Extract the (x, y) coordinate from the center of the cell holding the provided text.  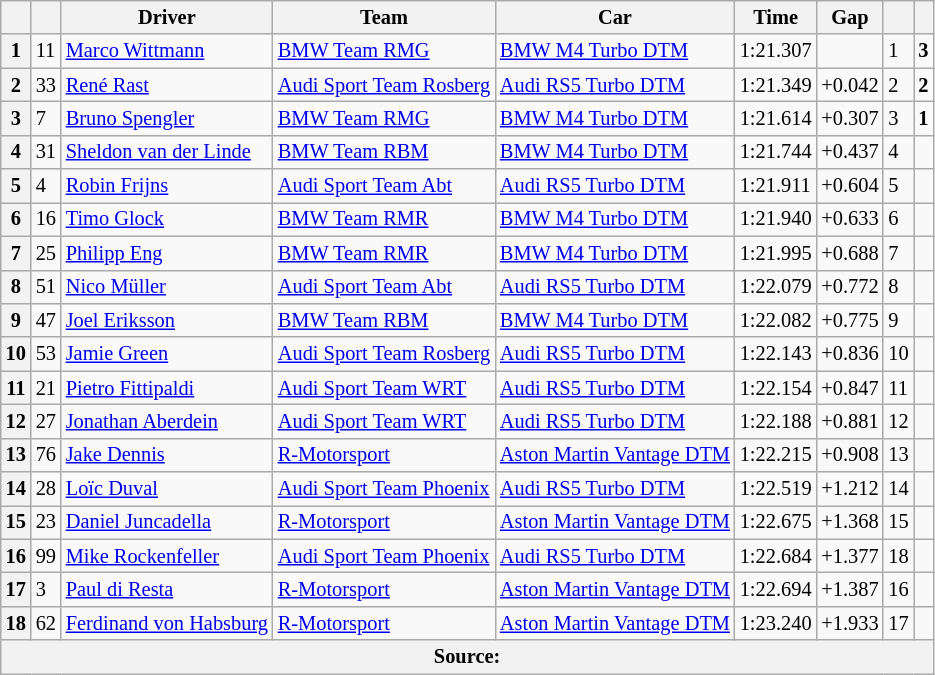
Paul di Resta (167, 589)
+1.933 (850, 623)
1:23.240 (776, 623)
1:22.675 (776, 522)
+0.908 (850, 455)
Timo Glock (167, 219)
99 (46, 556)
+0.836 (850, 354)
23 (46, 522)
Bruno Spengler (167, 118)
+0.881 (850, 421)
Source: (468, 657)
1:22.143 (776, 354)
Time (776, 17)
1:22.079 (776, 287)
+0.772 (850, 287)
62 (46, 623)
28 (46, 489)
+1.377 (850, 556)
Joel Eriksson (167, 320)
27 (46, 421)
+0.847 (850, 388)
René Rast (167, 85)
25 (46, 253)
Driver (167, 17)
Pietro Fittipaldi (167, 388)
+0.604 (850, 186)
1:21.995 (776, 253)
1:22.154 (776, 388)
Jake Dennis (167, 455)
1:22.684 (776, 556)
Gap (850, 17)
+0.437 (850, 152)
47 (46, 320)
+0.775 (850, 320)
Team (384, 17)
Jonathan Aberdein (167, 421)
1:21.744 (776, 152)
+1.368 (850, 522)
76 (46, 455)
+0.307 (850, 118)
Loïc Duval (167, 489)
1:21.307 (776, 51)
53 (46, 354)
+0.688 (850, 253)
1:22.188 (776, 421)
Daniel Juncadella (167, 522)
Nico Müller (167, 287)
1:21.614 (776, 118)
Ferdinand von Habsburg (167, 623)
+0.633 (850, 219)
1:21.349 (776, 85)
Marco Wittmann (167, 51)
1:21.940 (776, 219)
Car (615, 17)
+0.042 (850, 85)
Robin Frijns (167, 186)
+1.387 (850, 589)
Sheldon van der Linde (167, 152)
Philipp Eng (167, 253)
1:22.694 (776, 589)
1:22.215 (776, 455)
1:22.082 (776, 320)
+1.212 (850, 489)
31 (46, 152)
1:21.911 (776, 186)
Mike Rockenfeller (167, 556)
21 (46, 388)
1:22.519 (776, 489)
33 (46, 85)
Jamie Green (167, 354)
51 (46, 287)
